Output the (x, y) coordinate of the center of the cell containing the given text.  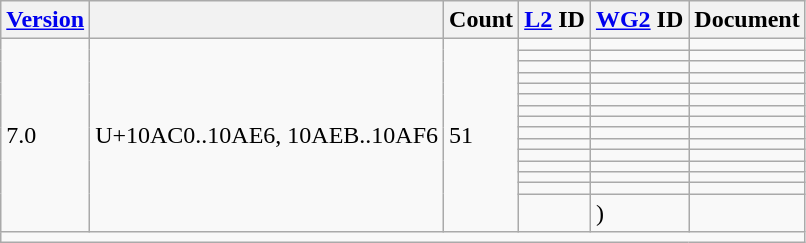
Document (747, 20)
7.0 (46, 136)
Count (482, 20)
51 (482, 136)
WG2 ID (639, 20)
) (639, 213)
L2 ID (555, 20)
U+10AC0..10AE6, 10AEB..10AF6 (267, 136)
Version (46, 20)
